Locate the cell with the specified text and output its (X, Y) center coordinate. 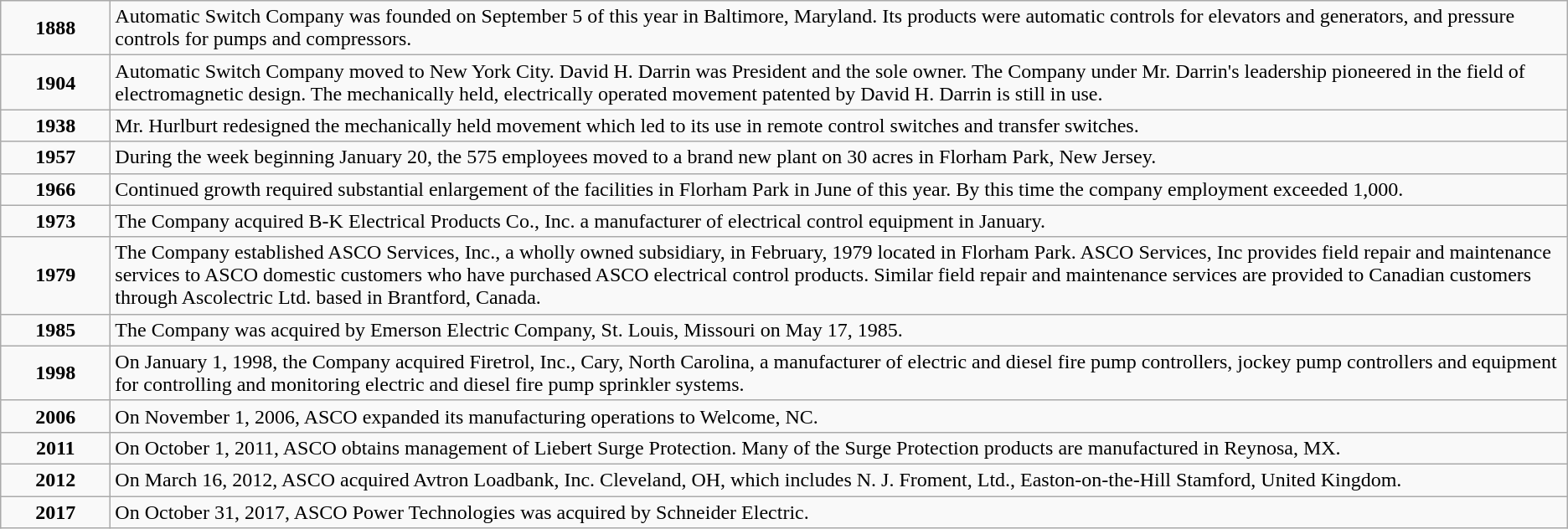
During the week beginning January 20, the 575 employees moved to a brand new plant on 30 acres in Florham Park, New Jersey. (839, 157)
Mr. Hurlburt redesigned the mechanically held movement which led to its use in remote control switches and transfer switches. (839, 126)
On October 31, 2017, ASCO Power Technologies was acquired by Schneider Electric. (839, 511)
1966 (55, 189)
2006 (55, 416)
1998 (55, 373)
1973 (55, 221)
1985 (55, 330)
2017 (55, 511)
The Company was acquired by Emerson Electric Company, St. Louis, Missouri on May 17, 1985. (839, 330)
1888 (55, 28)
2012 (55, 480)
1938 (55, 126)
1904 (55, 82)
1957 (55, 157)
On October 1, 2011, ASCO obtains management of Liebert Surge Protection. Many of the Surge Protection products are manufactured in Reynosa, MX. (839, 448)
1979 (55, 275)
The Company acquired B-K Electrical Products Co., Inc. a manufacturer of electrical control equipment in January. (839, 221)
On November 1, 2006, ASCO expanded its manufacturing operations to Welcome, NC. (839, 416)
2011 (55, 448)
